Return (X, Y) of the center of cell containing provided text 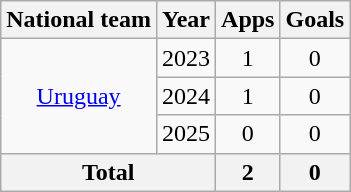
Total (108, 172)
Year (186, 20)
2024 (186, 96)
2023 (186, 58)
2 (248, 172)
2025 (186, 134)
Goals (315, 20)
Apps (248, 20)
Uruguay (79, 96)
National team (79, 20)
